Extract the [x, y] coordinate from the center of the cell holding the provided text.  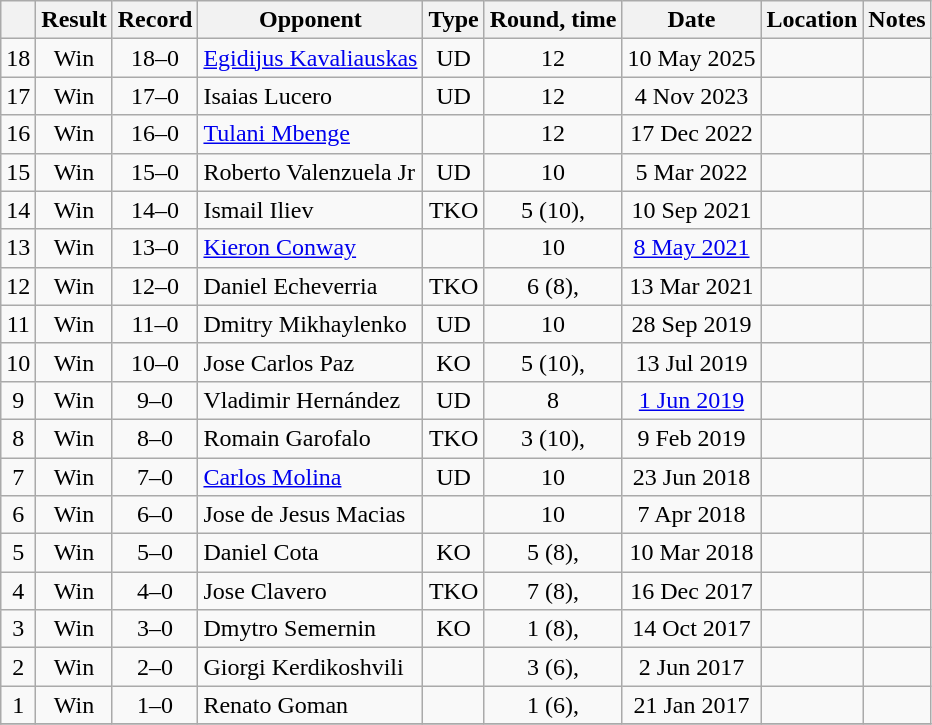
14 Oct 2017 [692, 629]
10 Mar 2018 [692, 553]
Egidijus Kavaliauskas [310, 58]
Vladimir Hernández [310, 400]
13 [18, 248]
Renato Goman [310, 705]
18 [18, 58]
11 [18, 324]
Daniel Echeverria [310, 286]
Romain Garofalo [310, 438]
4 Nov 2023 [692, 96]
Jose Carlos Paz [310, 362]
21 Jan 2017 [692, 705]
1 Jun 2019 [692, 400]
Round, time [553, 20]
Notes [897, 20]
15 [18, 172]
4–0 [155, 591]
Jose Clavero [310, 591]
6 [18, 515]
Date [692, 20]
10–0 [155, 362]
8 May 2021 [692, 248]
Daniel Cota [310, 553]
Dmitry Mikhaylenko [310, 324]
Tulani Mbenge [310, 134]
11–0 [155, 324]
Dmytro Semernin [310, 629]
1–0 [155, 705]
17–0 [155, 96]
16 [18, 134]
Type [454, 20]
7–0 [155, 477]
14 [18, 210]
6 (8), [553, 286]
7 (8), [553, 591]
3–0 [155, 629]
2 [18, 667]
4 [18, 591]
1 (8), [553, 629]
Location [812, 20]
15–0 [155, 172]
1 (6), [553, 705]
Ismail Iliev [310, 210]
18–0 [155, 58]
Opponent [310, 20]
Isaias Lucero [310, 96]
Carlos Molina [310, 477]
Jose de Jesus Macias [310, 515]
Record [155, 20]
7 Apr 2018 [692, 515]
Giorgi Kerdikoshvili [310, 667]
17 Dec 2022 [692, 134]
2–0 [155, 667]
9 Feb 2019 [692, 438]
13–0 [155, 248]
5 [18, 553]
Kieron Conway [310, 248]
5 Mar 2022 [692, 172]
16 Dec 2017 [692, 591]
3 (10), [553, 438]
13 Jul 2019 [692, 362]
9–0 [155, 400]
28 Sep 2019 [692, 324]
2 Jun 2017 [692, 667]
Roberto Valenzuela Jr [310, 172]
12–0 [155, 286]
7 [18, 477]
13 Mar 2021 [692, 286]
5 (8), [553, 553]
3 (6), [553, 667]
17 [18, 96]
5–0 [155, 553]
9 [18, 400]
1 [18, 705]
14–0 [155, 210]
8–0 [155, 438]
10 May 2025 [692, 58]
10 Sep 2021 [692, 210]
23 Jun 2018 [692, 477]
Result [74, 20]
16–0 [155, 134]
3 [18, 629]
6–0 [155, 515]
